Pinpoint the cell where the given text exists, returning its (x, y) midpoint coordinate. 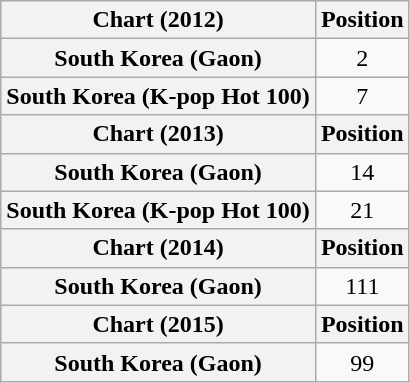
Chart (2014) (158, 248)
7 (362, 96)
111 (362, 286)
Chart (2015) (158, 324)
99 (362, 362)
Chart (2012) (158, 20)
14 (362, 172)
Chart (2013) (158, 134)
2 (362, 58)
21 (362, 210)
